Capture the cell that displays the provided text and extract its (X, Y) central coordinate. 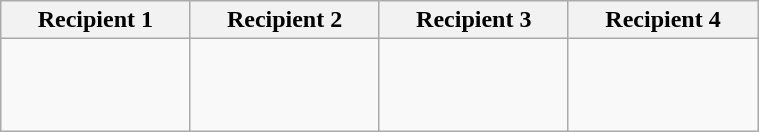
Recipient 1 (96, 20)
Recipient 2 (284, 20)
Recipient 4 (662, 20)
Recipient 3 (474, 20)
